Return the [x, y] coordinate for the center point of the cell that contains the specified text.  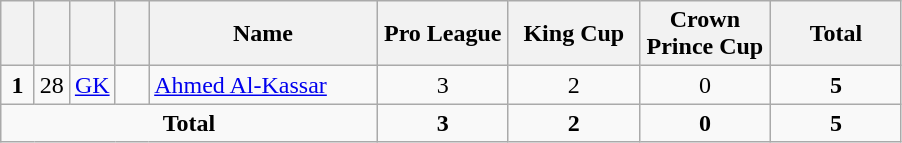
Crown Prince Cup [704, 34]
Pro League [442, 34]
Name [264, 34]
King Cup [574, 34]
1 [18, 85]
28 [52, 85]
GK [92, 85]
Ahmed Al-Kassar [264, 85]
